From the cell containing the given text, extract its center point as [x, y] coordinate. 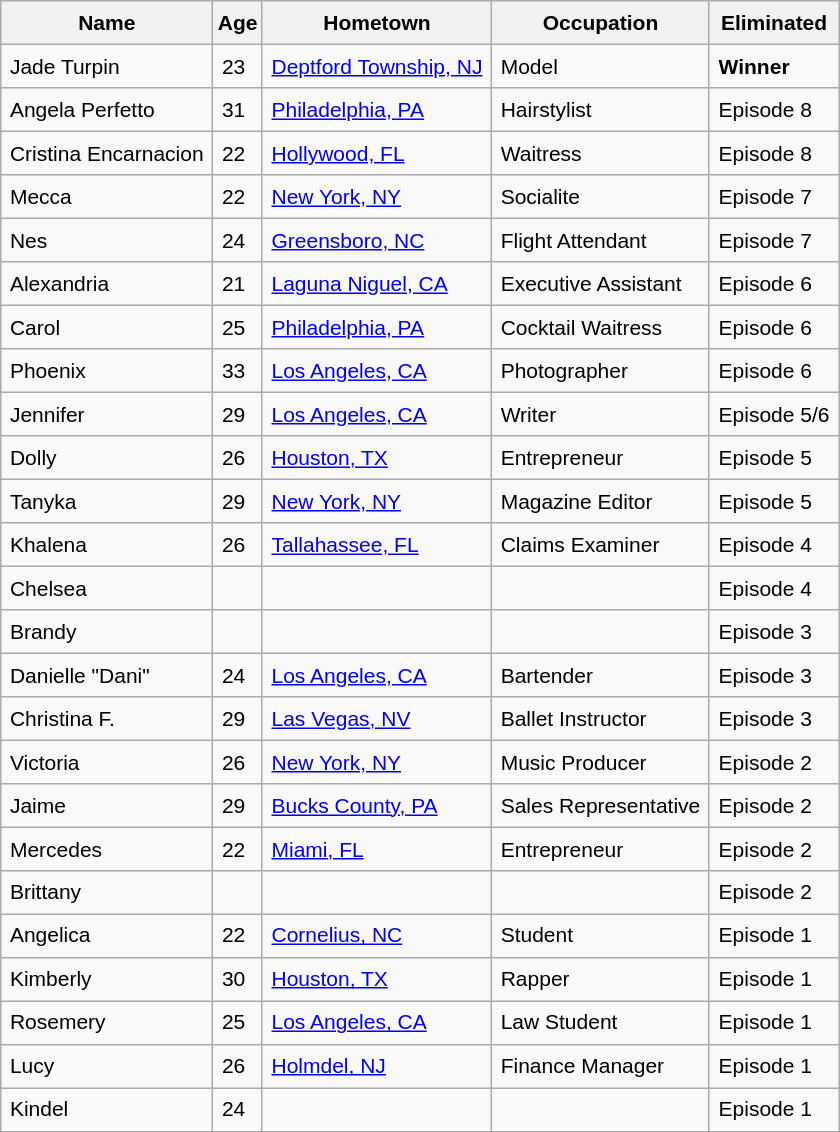
Socialite [601, 196]
Cocktail Waitress [601, 326]
Lucy [107, 1066]
Executive Assistant [601, 284]
Victoria [107, 762]
Cornelius, NC [376, 936]
Flight Attendant [601, 240]
Holmdel, NJ [376, 1066]
Laguna Niguel, CA [376, 284]
Magazine Editor [601, 500]
Writer [601, 414]
21 [238, 284]
Jaime [107, 804]
Law Student [601, 1022]
Music Producer [601, 762]
Miami, FL [376, 848]
Age [238, 22]
Hollywood, FL [376, 152]
Bartender [601, 674]
Name [107, 22]
Dolly [107, 458]
23 [238, 66]
Nes [107, 240]
Las Vegas, NV [376, 718]
Winner [774, 66]
Alexandria [107, 284]
Mecca [107, 196]
Kimberly [107, 978]
Hairstylist [601, 110]
30 [238, 978]
Bucks County, PA [376, 804]
Angelica [107, 936]
Occupation [601, 22]
Model [601, 66]
Greensboro, NC [376, 240]
Christina F. [107, 718]
Phoenix [107, 370]
Brittany [107, 892]
Eliminated [774, 22]
Brandy [107, 630]
Tallahassee, FL [376, 544]
Sales Representative [601, 804]
Kindel [107, 1110]
Ballet Instructor [601, 718]
Danielle "Dani" [107, 674]
Episode 5/6 [774, 414]
Claims Examiner [601, 544]
Photographer [601, 370]
Carol [107, 326]
Finance Manager [601, 1066]
Hometown [376, 22]
Chelsea [107, 588]
Student [601, 936]
31 [238, 110]
Rosemery [107, 1022]
Deptford Township, NJ [376, 66]
Khalena [107, 544]
Jennifer [107, 414]
33 [238, 370]
Cristina Encarnacion [107, 152]
Waitress [601, 152]
Tanyka [107, 500]
Rapper [601, 978]
Jade Turpin [107, 66]
Angela Perfetto [107, 110]
Mercedes [107, 848]
